Return the [x, y] coordinate for the center point of the cell that contains the specified text.  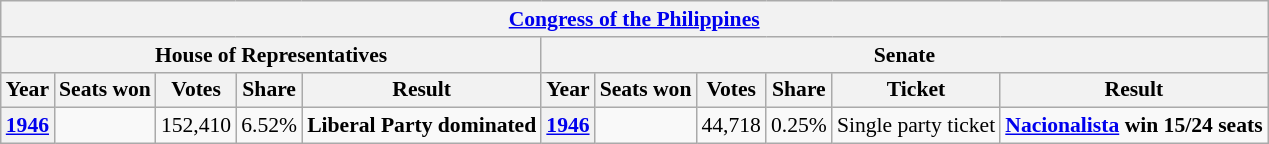
Ticket [916, 90]
Single party ticket [916, 126]
Congress of the Philippines [634, 19]
152,410 [196, 126]
House of Representatives [272, 55]
0.25% [799, 126]
Senate [904, 55]
Nacionalista win 15/24 seats [1134, 126]
6.52% [269, 126]
44,718 [730, 126]
Liberal Party dominated [422, 126]
